Pinpoint the cell where the given text exists, returning its [x, y] midpoint coordinate. 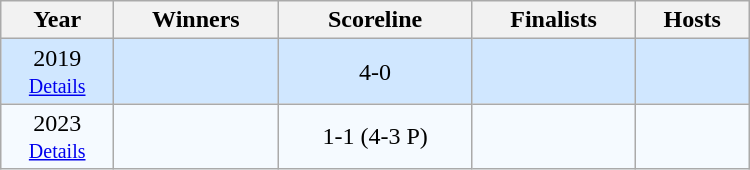
2019Details [58, 72]
2023Details [58, 136]
4-0 [375, 72]
Scoreline [375, 20]
Year [58, 20]
Winners [196, 20]
1-1 (4-3 P) [375, 136]
Finalists [554, 20]
Hosts [692, 20]
